Return the [x, y] coordinate for the center point of the cell that contains the specified text.  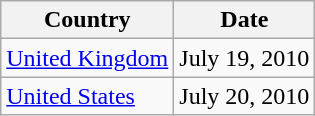
United States [88, 96]
Country [88, 20]
United Kingdom [88, 58]
July 19, 2010 [244, 58]
Date [244, 20]
July 20, 2010 [244, 96]
